Provide the [x, y] coordinate of the cell's center where the given text is located.  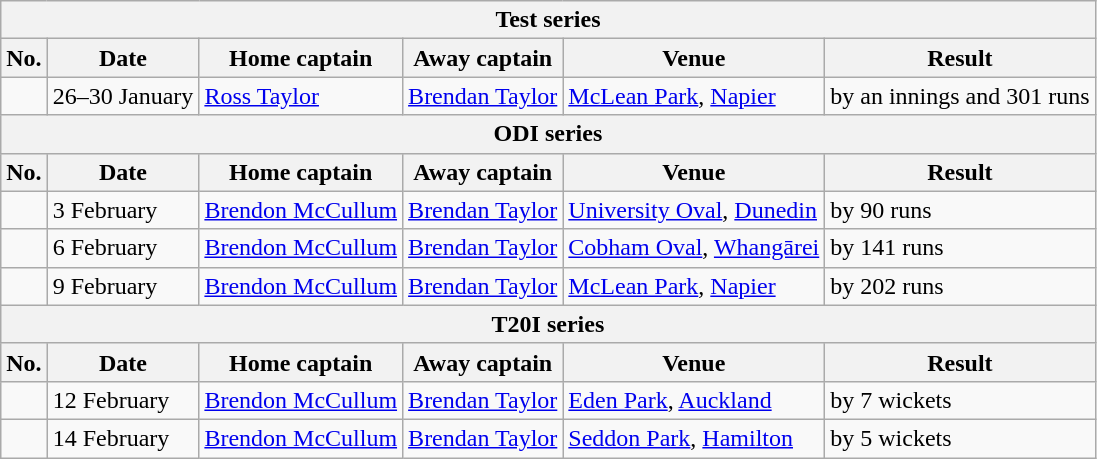
by 7 wickets [960, 400]
Ross Taylor [301, 96]
by an innings and 301 runs [960, 96]
9 February [123, 286]
Cobham Oval, Whangārei [694, 248]
12 February [123, 400]
14 February [123, 438]
Seddon Park, Hamilton [694, 438]
by 5 wickets [960, 438]
University Oval, Dunedin [694, 210]
by 141 runs [960, 248]
3 February [123, 210]
26–30 January [123, 96]
Test series [548, 20]
by 90 runs [960, 210]
Eden Park, Auckland [694, 400]
by 202 runs [960, 286]
ODI series [548, 134]
T20I series [548, 324]
6 February [123, 248]
